Extract the [X, Y] coordinate from the center of the cell holding the provided text.  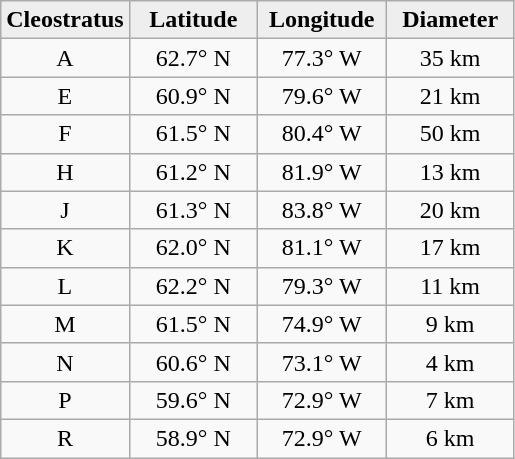
62.7° N [193, 58]
Longitude [322, 20]
Cleostratus [65, 20]
A [65, 58]
35 km [450, 58]
61.3° N [193, 210]
73.1° W [322, 362]
4 km [450, 362]
62.0° N [193, 248]
9 km [450, 324]
59.6° N [193, 400]
Diameter [450, 20]
Latitude [193, 20]
20 km [450, 210]
79.3° W [322, 286]
50 km [450, 134]
60.9° N [193, 96]
17 km [450, 248]
P [65, 400]
81.9° W [322, 172]
79.6° W [322, 96]
83.8° W [322, 210]
80.4° W [322, 134]
K [65, 248]
60.6° N [193, 362]
M [65, 324]
7 km [450, 400]
6 km [450, 438]
11 km [450, 286]
13 km [450, 172]
J [65, 210]
R [65, 438]
E [65, 96]
58.9° N [193, 438]
21 km [450, 96]
81.1° W [322, 248]
61.2° N [193, 172]
H [65, 172]
74.9° W [322, 324]
N [65, 362]
F [65, 134]
62.2° N [193, 286]
77.3° W [322, 58]
L [65, 286]
